For the text-containing cell, return its midpoint in [x, y] coordinate format. 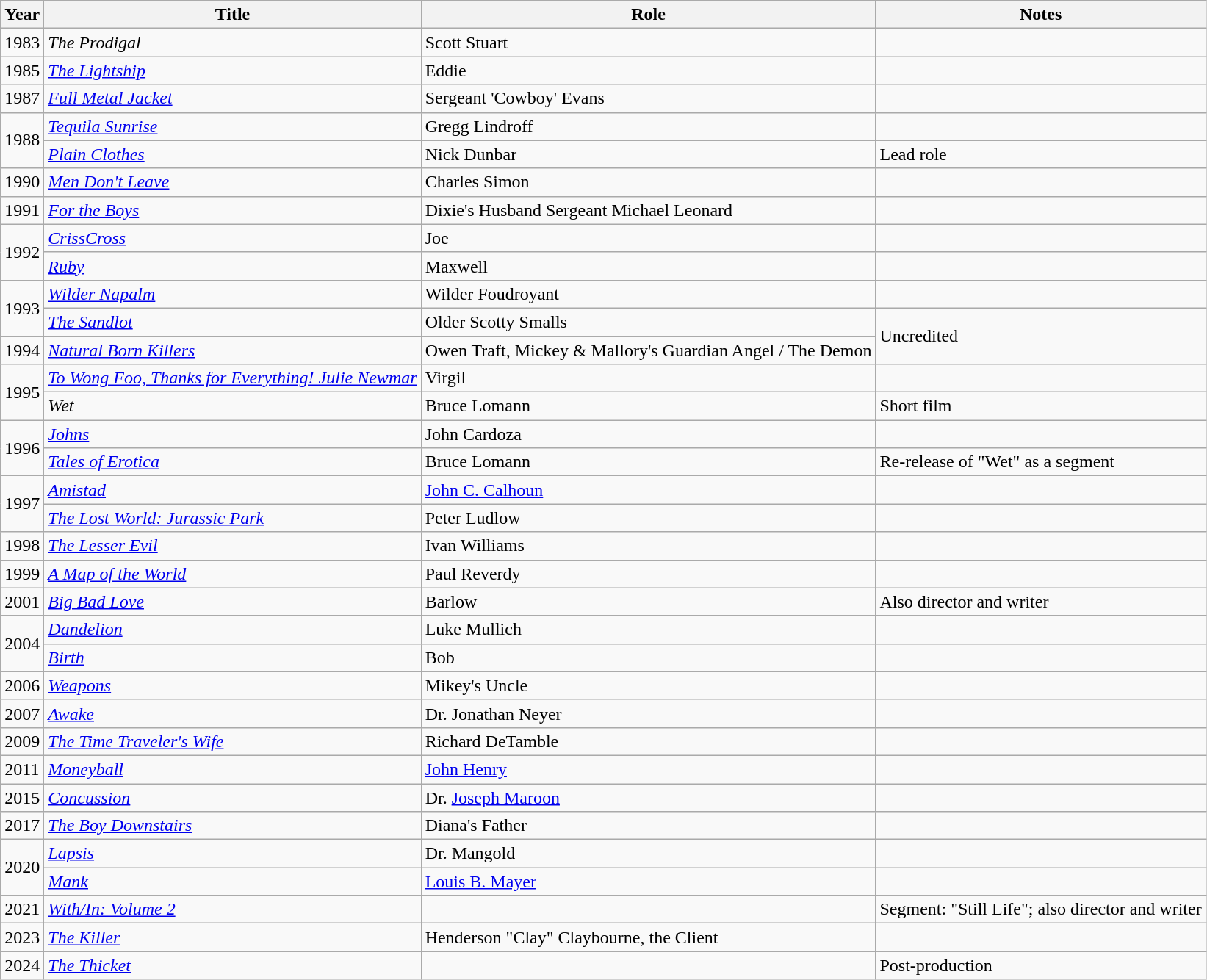
The Thicket [232, 965]
Joe [648, 238]
Dandelion [232, 630]
Amistad [232, 490]
1995 [22, 392]
Big Bad Love [232, 602]
Gregg Lindroff [648, 126]
2004 [22, 644]
Weapons [232, 685]
2024 [22, 965]
For the Boys [232, 210]
Dr. Joseph Maroon [648, 797]
The Lost World: Jurassic Park [232, 518]
1990 [22, 182]
1996 [22, 448]
CrissCross [232, 238]
The Prodigal [232, 43]
2001 [22, 602]
2009 [22, 741]
Johns [232, 434]
1998 [22, 546]
2011 [22, 769]
Older Scotty Smalls [648, 322]
Mank [232, 882]
John Cardoza [648, 434]
Ivan Williams [648, 546]
2015 [22, 797]
1992 [22, 252]
2020 [22, 868]
Dixie's Husband Sergeant Michael Leonard [648, 210]
John C. Calhoun [648, 490]
Diana's Father [648, 826]
A Map of the World [232, 574]
Wet [232, 406]
1999 [22, 574]
Owen Traft, Mickey & Mallory's Guardian Angel / The Demon [648, 350]
Re-release of "Wet" as a segment [1040, 462]
Tales of Erotica [232, 462]
1988 [22, 140]
1985 [22, 71]
Nick Dunbar [648, 154]
Tequila Sunrise [232, 126]
Lead role [1040, 154]
Virgil [648, 378]
The Lightship [232, 71]
Paul Reverdy [648, 574]
2017 [22, 826]
Natural Born Killers [232, 350]
Ruby [232, 266]
Concussion [232, 797]
1993 [22, 308]
The Lesser Evil [232, 546]
2023 [22, 937]
Birth [232, 657]
Wilder Foudroyant [648, 294]
Louis B. Mayer [648, 882]
Short film [1040, 406]
The Killer [232, 937]
Charles Simon [648, 182]
Dr. Mangold [648, 854]
Plain Clothes [232, 154]
Mikey's Uncle [648, 685]
Sergeant 'Cowboy' Evans [648, 98]
Year [22, 15]
The Time Traveler's Wife [232, 741]
Barlow [648, 602]
Scott Stuart [648, 43]
1991 [22, 210]
Segment: "Still Life"; also director and writer [1040, 909]
Maxwell [648, 266]
Uncredited [1040, 336]
Notes [1040, 15]
Peter Ludlow [648, 518]
With/In: Volume 2 [232, 909]
Men Don't Leave [232, 182]
Awake [232, 713]
2007 [22, 713]
2021 [22, 909]
Richard DeTamble [648, 741]
Luke Mullich [648, 630]
Title [232, 15]
1983 [22, 43]
The Sandlot [232, 322]
Bob [648, 657]
Post-production [1040, 965]
Dr. Jonathan Neyer [648, 713]
To Wong Foo, Thanks for Everything! Julie Newmar [232, 378]
Also director and writer [1040, 602]
The Boy Downstairs [232, 826]
Henderson "Clay" Claybourne, the Client [648, 937]
Wilder Napalm [232, 294]
Full Metal Jacket [232, 98]
John Henry [648, 769]
1997 [22, 504]
Role [648, 15]
1987 [22, 98]
1994 [22, 350]
Moneyball [232, 769]
Eddie [648, 71]
2006 [22, 685]
Lapsis [232, 854]
